Determine the [x, y] coordinate at the center of the cell enclosing the given text.  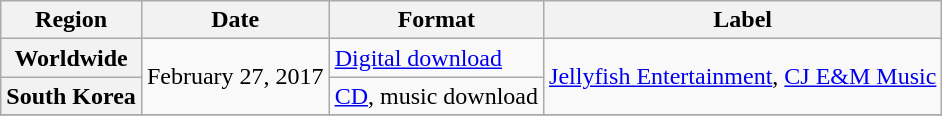
Jellyfish Entertainment, CJ E&M Music [743, 77]
CD, music download [436, 96]
South Korea [72, 96]
Worldwide [72, 58]
Date [235, 20]
Digital download [436, 58]
Format [436, 20]
February 27, 2017 [235, 77]
Region [72, 20]
Label [743, 20]
